From the cell containing the given text, extract its center point as (X, Y) coordinate. 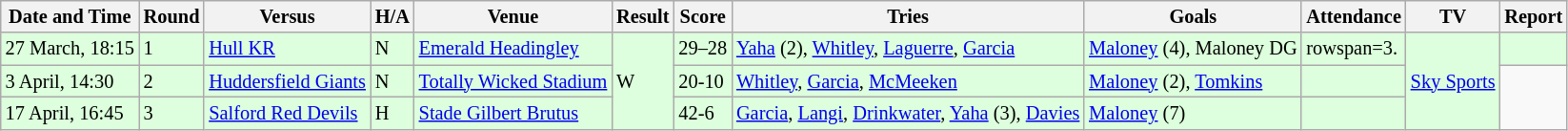
Garcia, Langi, Drinkwater, Yaha (3), Davies (908, 113)
TV (1454, 16)
Maloney (4), Maloney DG (1193, 49)
Hull KR (287, 49)
3 (171, 113)
Totally Wicked Stadium (513, 81)
17 April, 16:45 (70, 113)
Maloney (7) (1193, 113)
20-10 (703, 81)
Maloney (2), Tomkins (1193, 81)
Date and Time (70, 16)
2 (171, 81)
1 (171, 49)
Salford Red Devils (287, 113)
Venue (513, 16)
Attendance (1353, 16)
rowspan=3. (1353, 49)
Whitley, Garcia, McMeeken (908, 81)
Tries (908, 16)
H/A (392, 16)
Yaha (2), Whitley, Laguerre, Garcia (908, 49)
42-6 (703, 113)
H (392, 113)
Round (171, 16)
3 April, 14:30 (70, 81)
Score (703, 16)
Goals (1193, 16)
Versus (287, 16)
29–28 (703, 49)
Huddersfield Giants (287, 81)
Sky Sports (1454, 80)
Emerald Headingley (513, 49)
Stade Gilbert Brutus (513, 113)
Result (642, 16)
Report (1534, 16)
27 March, 18:15 (70, 49)
W (642, 80)
